From the cell containing the given text, extract its center point as [x, y] coordinate. 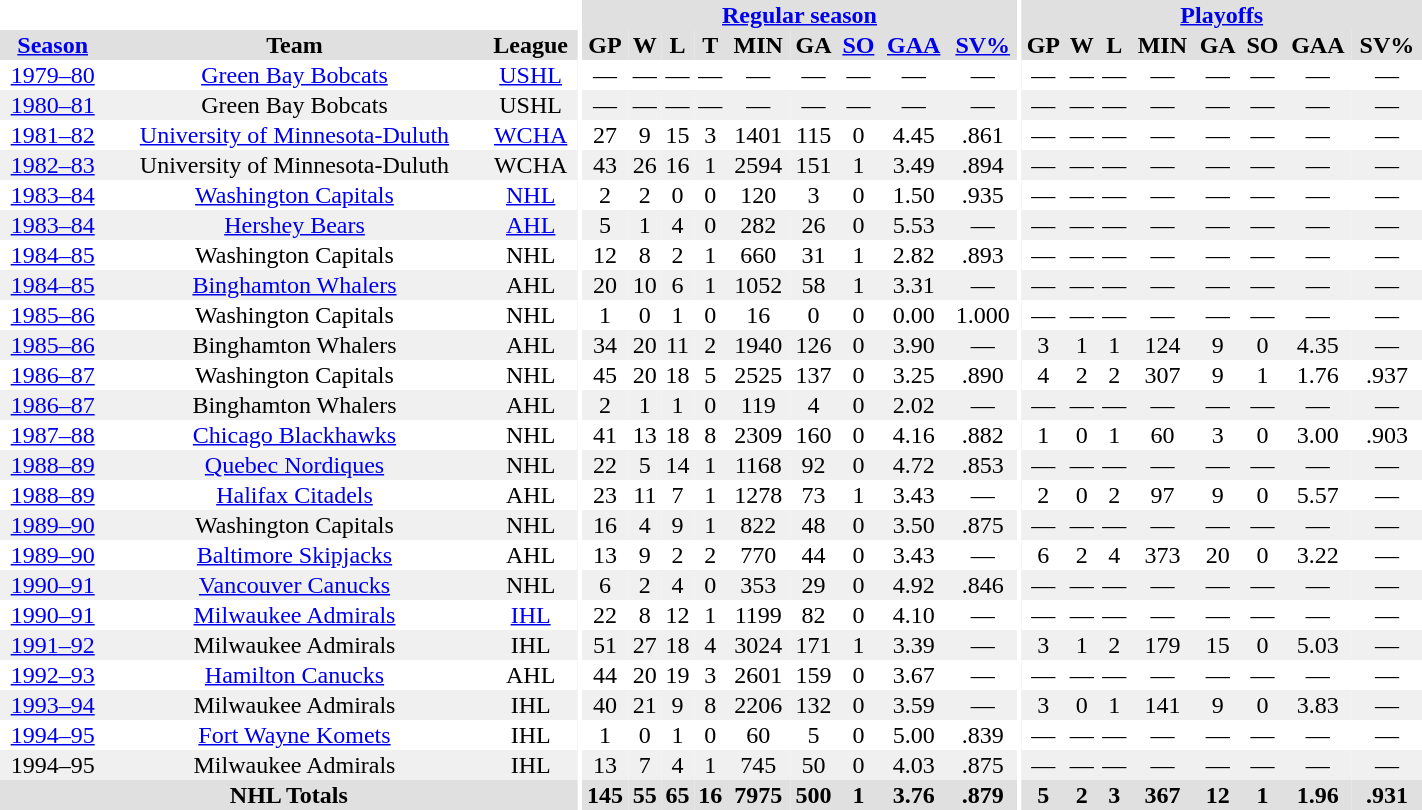
3.22 [1318, 555]
14 [678, 465]
.937 [1387, 375]
1979–80 [52, 75]
1.76 [1318, 375]
1278 [758, 495]
3.76 [914, 795]
League [531, 45]
4.10 [914, 615]
92 [814, 465]
1980–81 [52, 105]
Quebec Nordiques [294, 465]
1981–82 [52, 135]
1.50 [914, 195]
58 [814, 285]
2.82 [914, 255]
.839 [983, 735]
31 [814, 255]
307 [1162, 375]
5.53 [914, 225]
3.67 [914, 675]
7975 [758, 795]
0.00 [914, 315]
2594 [758, 165]
4.45 [914, 135]
82 [814, 615]
1199 [758, 615]
45 [604, 375]
2309 [758, 435]
10 [646, 285]
.935 [983, 195]
3.50 [914, 525]
124 [1162, 345]
3.25 [914, 375]
.861 [983, 135]
1987–88 [52, 435]
.893 [983, 255]
367 [1162, 795]
Season [52, 45]
3.39 [914, 645]
4.92 [914, 585]
.890 [983, 375]
5.03 [1318, 645]
282 [758, 225]
4.16 [914, 435]
822 [758, 525]
2.02 [914, 405]
137 [814, 375]
Hershey Bears [294, 225]
41 [604, 435]
.853 [983, 465]
1401 [758, 135]
3.90 [914, 345]
21 [646, 705]
151 [814, 165]
179 [1162, 645]
3.49 [914, 165]
1.000 [983, 315]
1991–92 [52, 645]
2601 [758, 675]
1.96 [1318, 795]
Team [294, 45]
3.31 [914, 285]
3.00 [1318, 435]
43 [604, 165]
3.59 [914, 705]
1982–83 [52, 165]
2206 [758, 705]
126 [814, 345]
97 [1162, 495]
Playoffs [1222, 15]
5.00 [914, 735]
55 [646, 795]
3024 [758, 645]
34 [604, 345]
Chicago Blackhawks [294, 435]
T [710, 45]
132 [814, 705]
50 [814, 765]
4.72 [914, 465]
770 [758, 555]
115 [814, 135]
353 [758, 585]
48 [814, 525]
51 [604, 645]
.931 [1387, 795]
5.57 [1318, 495]
Hamilton Canucks [294, 675]
141 [1162, 705]
Regular season [799, 15]
1992–93 [52, 675]
160 [814, 435]
Vancouver Canucks [294, 585]
19 [678, 675]
65 [678, 795]
.846 [983, 585]
119 [758, 405]
1052 [758, 285]
1168 [758, 465]
.879 [983, 795]
1940 [758, 345]
NHL Totals [289, 795]
4.35 [1318, 345]
120 [758, 195]
.894 [983, 165]
171 [814, 645]
.903 [1387, 435]
4.03 [914, 765]
23 [604, 495]
159 [814, 675]
373 [1162, 555]
.882 [983, 435]
3.83 [1318, 705]
2525 [758, 375]
660 [758, 255]
73 [814, 495]
745 [758, 765]
1993–94 [52, 705]
Baltimore Skipjacks [294, 555]
500 [814, 795]
29 [814, 585]
145 [604, 795]
Halifax Citadels [294, 495]
40 [604, 705]
Fort Wayne Komets [294, 735]
